Return [x, y] of the center of cell containing provided text 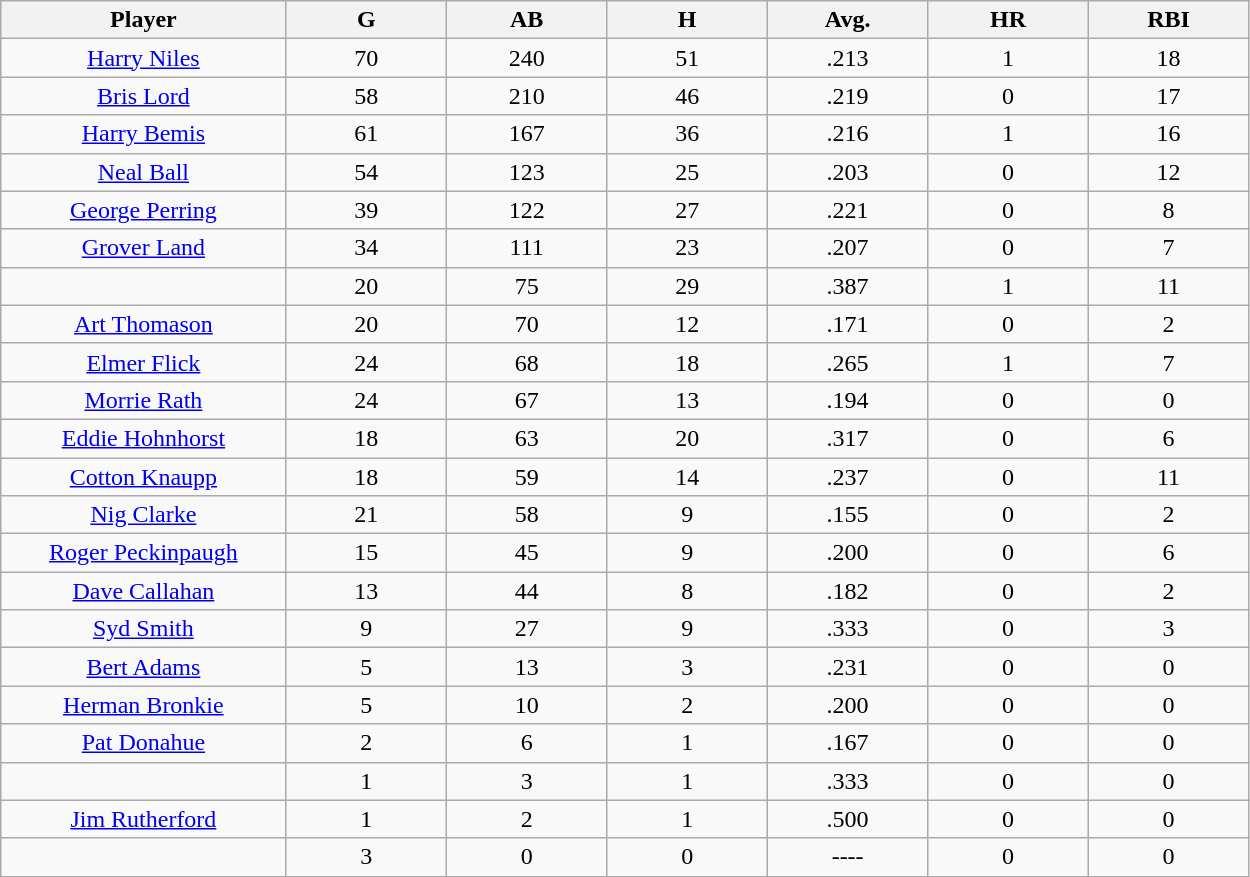
68 [526, 362]
36 [687, 134]
59 [526, 477]
.500 [847, 819]
111 [526, 248]
63 [526, 438]
17 [1168, 96]
23 [687, 248]
Pat Donahue [144, 743]
34 [366, 248]
.237 [847, 477]
39 [366, 210]
Art Thomason [144, 324]
54 [366, 172]
122 [526, 210]
Nig Clarke [144, 515]
21 [366, 515]
Neal Ball [144, 172]
25 [687, 172]
AB [526, 20]
44 [526, 591]
46 [687, 96]
45 [526, 553]
Harry Bemis [144, 134]
Elmer Flick [144, 362]
.265 [847, 362]
.171 [847, 324]
15 [366, 553]
RBI [1168, 20]
Jim Rutherford [144, 819]
16 [1168, 134]
.231 [847, 667]
210 [526, 96]
Morrie Rath [144, 400]
167 [526, 134]
Herman Bronkie [144, 705]
Bris Lord [144, 96]
Bert Adams [144, 667]
29 [687, 286]
240 [526, 58]
.221 [847, 210]
Avg. [847, 20]
10 [526, 705]
.207 [847, 248]
61 [366, 134]
Syd Smith [144, 629]
.182 [847, 591]
123 [526, 172]
.219 [847, 96]
H [687, 20]
.213 [847, 58]
75 [526, 286]
.155 [847, 515]
.387 [847, 286]
Dave Callahan [144, 591]
Player [144, 20]
14 [687, 477]
Grover Land [144, 248]
---- [847, 857]
.216 [847, 134]
.194 [847, 400]
.203 [847, 172]
67 [526, 400]
G [366, 20]
51 [687, 58]
Eddie Hohnhorst [144, 438]
Harry Niles [144, 58]
.167 [847, 743]
Cotton Knaupp [144, 477]
HR [1008, 20]
Roger Peckinpaugh [144, 553]
.317 [847, 438]
George Perring [144, 210]
